Capture the cell that displays the provided text and extract its (X, Y) central coordinate. 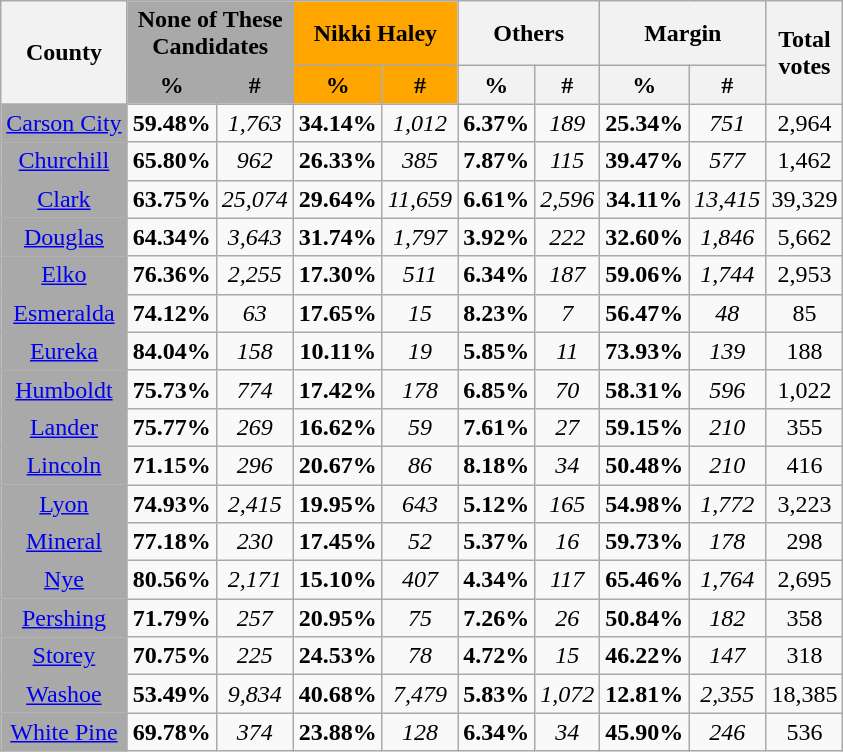
40.68% (338, 694)
59.73% (644, 542)
24.53% (338, 656)
29.64% (338, 199)
7.26% (496, 618)
70 (568, 389)
34.14% (338, 123)
26 (568, 618)
63 (254, 313)
56.47% (644, 313)
115 (568, 161)
2,171 (254, 580)
577 (728, 161)
358 (804, 618)
59.48% (172, 123)
11 (568, 351)
5.83% (496, 694)
6.37% (496, 123)
Elko (64, 275)
73.93% (644, 351)
1,764 (728, 580)
Lander (64, 427)
58.31% (644, 389)
None of TheseCandidates (210, 34)
17.65% (338, 313)
2,255 (254, 275)
9,834 (254, 694)
Storey (64, 656)
12.81% (644, 694)
374 (254, 732)
County (64, 52)
1,763 (254, 123)
78 (420, 656)
5.85% (496, 351)
188 (804, 351)
16 (568, 542)
4.72% (496, 656)
751 (728, 123)
25,074 (254, 199)
86 (420, 465)
Esmeralda (64, 313)
84.04% (172, 351)
Lincoln (64, 465)
1,072 (568, 694)
39,329 (804, 199)
19.95% (338, 503)
8.18% (496, 465)
147 (728, 656)
39.47% (644, 161)
158 (254, 351)
407 (420, 580)
1,012 (420, 123)
70.75% (172, 656)
774 (254, 389)
65.46% (644, 580)
71.79% (172, 618)
318 (804, 656)
45.90% (644, 732)
Douglas (64, 237)
80.56% (172, 580)
8.23% (496, 313)
Lyon (64, 503)
117 (568, 580)
1,462 (804, 161)
50.48% (644, 465)
Eureka (64, 351)
165 (568, 503)
246 (728, 732)
1,846 (728, 237)
355 (804, 427)
416 (804, 465)
32.60% (644, 237)
128 (420, 732)
59 (420, 427)
63.75% (172, 199)
257 (254, 618)
7.87% (496, 161)
75.73% (172, 389)
5,662 (804, 237)
7 (568, 313)
71.15% (172, 465)
596 (728, 389)
643 (420, 503)
3,223 (804, 503)
48 (728, 313)
31.74% (338, 237)
296 (254, 465)
189 (568, 123)
Others (529, 34)
6.85% (496, 389)
46.22% (644, 656)
2,695 (804, 580)
20.67% (338, 465)
139 (728, 351)
25.34% (644, 123)
225 (254, 656)
Clark (64, 199)
20.95% (338, 618)
15.10% (338, 580)
59.06% (644, 275)
59.15% (644, 427)
3.92% (496, 237)
3,643 (254, 237)
85 (804, 313)
64.34% (172, 237)
26.33% (338, 161)
75 (420, 618)
Carson City (64, 123)
Margin (683, 34)
10.11% (338, 351)
76.36% (172, 275)
187 (568, 275)
5.12% (496, 503)
77.18% (172, 542)
65.80% (172, 161)
74.12% (172, 313)
230 (254, 542)
11,659 (420, 199)
182 (728, 618)
17.45% (338, 542)
269 (254, 427)
222 (568, 237)
18,385 (804, 694)
2,964 (804, 123)
Washoe (64, 694)
1,022 (804, 389)
962 (254, 161)
19 (420, 351)
1,772 (728, 503)
27 (568, 427)
75.77% (172, 427)
69.78% (172, 732)
17.30% (338, 275)
298 (804, 542)
385 (420, 161)
17.42% (338, 389)
Nikki Haley (375, 34)
White Pine (64, 732)
52 (420, 542)
54.98% (644, 503)
74.93% (172, 503)
13,415 (728, 199)
6.61% (496, 199)
23.88% (338, 732)
7.61% (496, 427)
1,744 (728, 275)
Churchill (64, 161)
16.62% (338, 427)
536 (804, 732)
34.11% (644, 199)
Nye (64, 580)
Pershing (64, 618)
Humboldt (64, 389)
53.49% (172, 694)
2,415 (254, 503)
5.37% (496, 542)
2,596 (568, 199)
50.84% (644, 618)
511 (420, 275)
2,355 (728, 694)
2,953 (804, 275)
Totalvotes (804, 52)
1,797 (420, 237)
4.34% (496, 580)
7,479 (420, 694)
Mineral (64, 542)
